Identify which cell holds the provided text, then report its (X, Y) central coordinate. 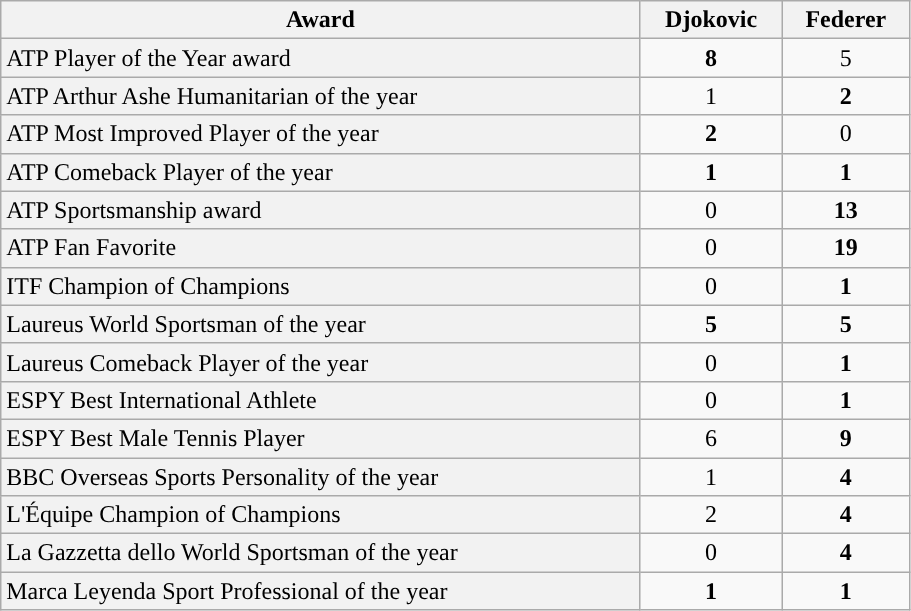
8 (711, 58)
ATP Sportsmanship award (320, 210)
L'Équipe Champion of Champions (320, 515)
Marca Leyenda Sport Professional of the year (320, 591)
BBC Overseas Sports Personality of the year (320, 477)
Federer (846, 20)
ESPY Best International Athlete (320, 400)
13 (846, 210)
Djokovic (711, 20)
ATP Most Improved Player of the year (320, 134)
Award (320, 20)
6 (711, 438)
ITF Champion of Champions (320, 286)
ESPY Best Male Tennis Player (320, 438)
ATP Comeback Player of the year (320, 172)
ATP Fan Favorite (320, 248)
Laureus Comeback Player of the year (320, 362)
9 (846, 438)
ATP Arthur Ashe Humanitarian of the year (320, 96)
La Gazzetta dello World Sportsman of the year (320, 553)
ATP Player of the Year award (320, 58)
Laureus World Sportsman of the year (320, 324)
19 (846, 248)
